Pinpoint the cell where the given text exists, returning its (X, Y) midpoint coordinate. 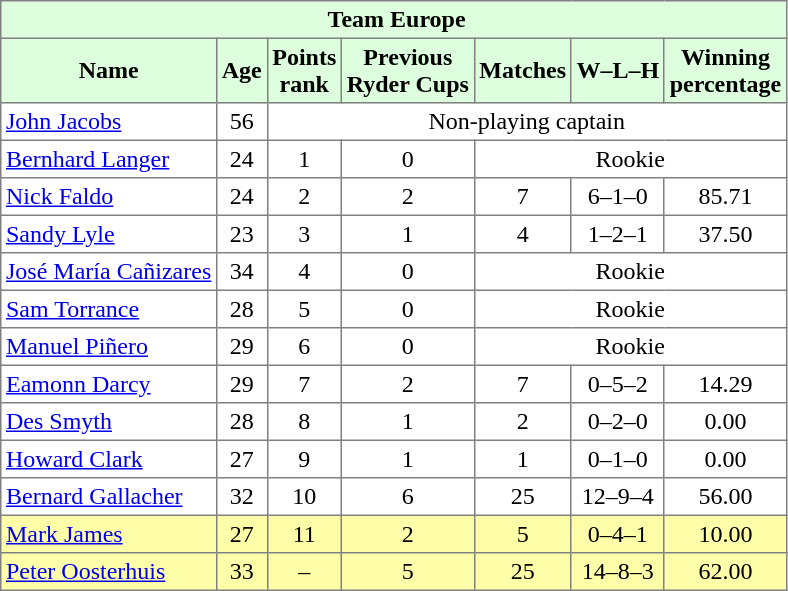
12–9–4 (618, 497)
Sam Torrance (109, 309)
John Jacobs (109, 122)
Des Smyth (109, 422)
1–2–1 (618, 234)
14–8–3 (618, 572)
Team Europe (394, 20)
37.50 (725, 234)
33 (242, 572)
Pointsrank (304, 70)
10.00 (725, 534)
56 (242, 122)
0–1–0 (618, 459)
Howard Clark (109, 459)
W–L–H (618, 70)
34 (242, 272)
Winningpercentage (725, 70)
23 (242, 234)
Matches (522, 70)
Age (242, 70)
3 (304, 234)
0–4–1 (618, 534)
Bernard Gallacher (109, 497)
32 (242, 497)
PreviousRyder Cups (408, 70)
56.00 (725, 497)
José María Cañizares (109, 272)
Eamonn Darcy (109, 384)
6–1–0 (618, 197)
Mark James (109, 534)
Bernhard Langer (109, 159)
Non-playing captain (526, 122)
0–2–0 (618, 422)
85.71 (725, 197)
– (304, 572)
11 (304, 534)
Nick Faldo (109, 197)
Name (109, 70)
Sandy Lyle (109, 234)
Manuel Piñero (109, 347)
10 (304, 497)
62.00 (725, 572)
9 (304, 459)
0–5–2 (618, 384)
Peter Oosterhuis (109, 572)
14.29 (725, 384)
8 (304, 422)
